Output the [x, y] coordinate of the center of the cell containing the given text.  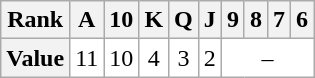
7 [280, 20]
Rank [36, 20]
4 [154, 58]
J [210, 20]
11 [87, 58]
9 [232, 20]
8 [256, 20]
Q [184, 20]
2 [210, 58]
Value [36, 58]
A [87, 20]
– [267, 58]
K [154, 20]
6 [302, 20]
3 [184, 58]
